Find where the given text appears and provide that cell's center as (X, Y) coordinate. 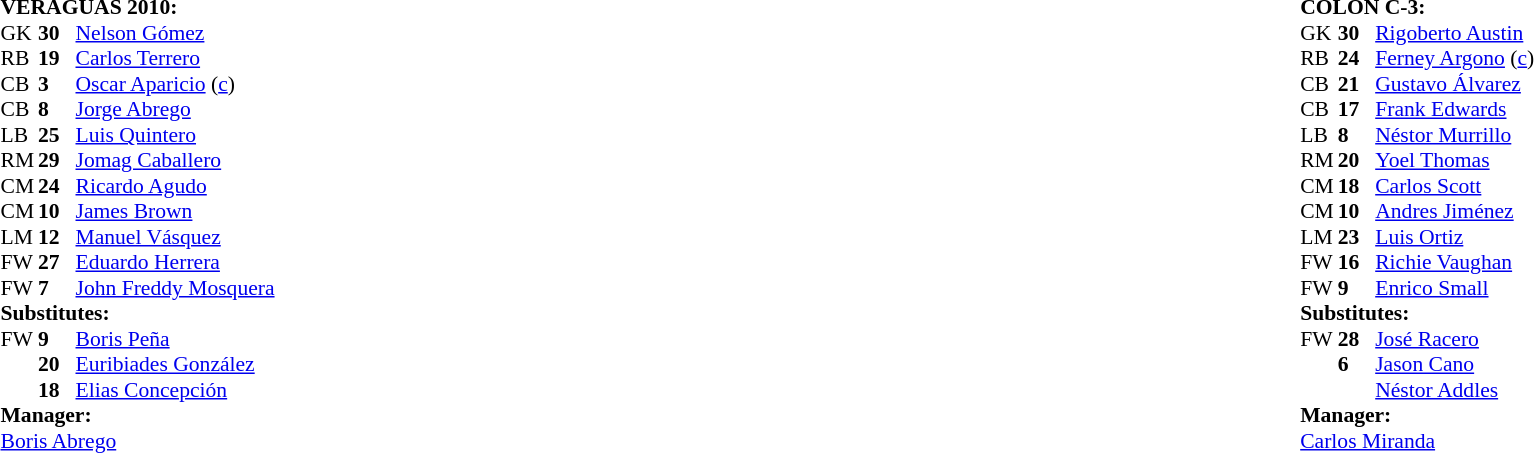
Elias Concepción (176, 390)
Rigoberto Austin (1454, 33)
Jomag Caballero (176, 161)
25 (57, 135)
James Brown (176, 211)
3 (57, 84)
Ricardo Agudo (176, 186)
Néstor Addles (1454, 390)
Frank Edwards (1454, 109)
Carlos Scott (1454, 186)
Oscar Aparicio (c) (176, 84)
Luis Quintero (176, 135)
Nelson Gómez (176, 33)
19 (57, 59)
Luis Ortiz (1454, 237)
21 (1357, 84)
7 (57, 288)
17 (1357, 109)
Andres Jiménez (1454, 211)
Enrico Small (1454, 288)
Jason Cano (1454, 365)
Euribiades González (176, 365)
29 (57, 161)
12 (57, 237)
27 (57, 263)
Gustavo Álvarez (1454, 84)
28 (1357, 339)
Jorge Abrego (176, 109)
6 (1357, 365)
Boris Peña (176, 339)
Carlos Terrero (176, 59)
José Racero (1454, 339)
Ferney Argono (c) (1454, 59)
23 (1357, 237)
John Freddy Mosquera (176, 288)
16 (1357, 263)
Néstor Murrillo (1454, 135)
Manuel Vásquez (176, 237)
Eduardo Herrera (176, 263)
Yoel Thomas (1454, 161)
Richie Vaughan (1454, 263)
